Locate the cell with the specified text and output its (X, Y) center coordinate. 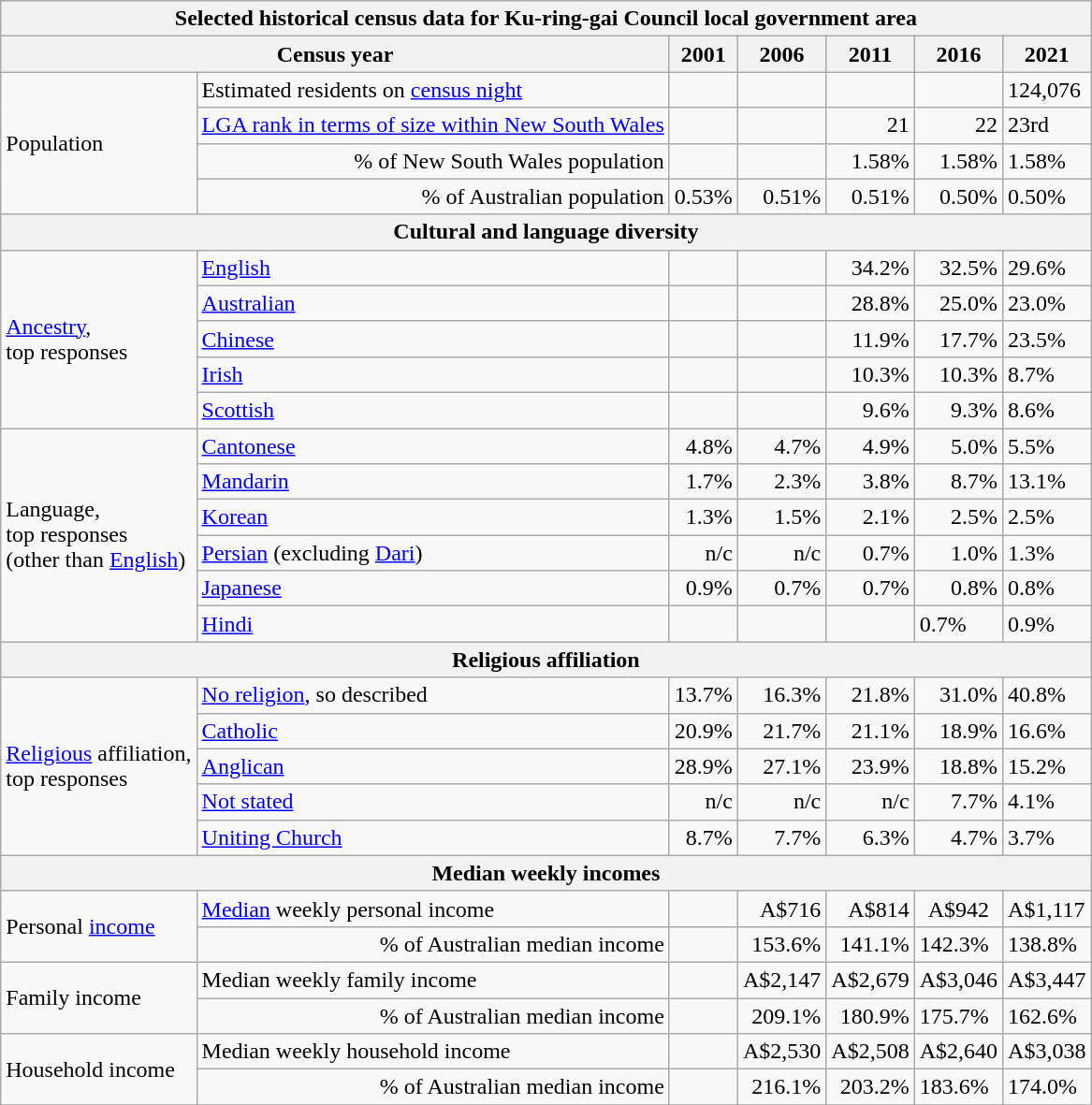
Cultural and language diversity (546, 232)
0.53% (704, 196)
Estimated residents on census night (432, 90)
1.5% (781, 517)
Median weekly personal income (432, 909)
A$2,640 (958, 1052)
23.0% (1047, 303)
A$942 (958, 909)
9.6% (870, 410)
Not stated (432, 802)
2021 (1047, 54)
183.6% (958, 1087)
6.3% (870, 837)
23.5% (1047, 339)
11.9% (870, 339)
1.7% (704, 482)
A$3,038 (1047, 1052)
Selected historical census data for Ku-ring-gai Council local government area (546, 19)
22 (958, 125)
% of Australian population (432, 196)
Median weekly household income (432, 1052)
4.9% (870, 446)
16.6% (1047, 731)
203.2% (870, 1087)
15.2% (1047, 766)
Scottish (432, 410)
28.9% (704, 766)
3.7% (1047, 837)
16.3% (781, 695)
209.1% (781, 1015)
Personal income (99, 926)
138.8% (1047, 944)
216.1% (781, 1087)
29.6% (1047, 268)
4.8% (704, 446)
174.0% (1047, 1087)
141.1% (870, 944)
Census year (335, 54)
34.2% (870, 268)
2006 (781, 54)
153.6% (781, 944)
Cantonese (432, 446)
13.7% (704, 695)
27.1% (781, 766)
5.0% (958, 446)
Uniting Church (432, 837)
40.8% (1047, 695)
162.6% (1047, 1015)
A$2,147 (781, 980)
No religion, so described (432, 695)
18.8% (958, 766)
18.9% (958, 731)
5.5% (1047, 446)
9.3% (958, 410)
31.0% (958, 695)
175.7% (958, 1015)
3.8% (870, 482)
23.9% (870, 766)
Median weekly family income (432, 980)
Korean (432, 517)
Japanese (432, 589)
Persian (excluding Dari) (432, 553)
17.7% (958, 339)
20.9% (704, 731)
Irish (432, 374)
23rd (1047, 125)
2001 (704, 54)
A$3,447 (1047, 980)
Household income (99, 1069)
21.7% (781, 731)
2016 (958, 54)
% of New South Wales population (432, 161)
2.1% (870, 517)
Population (99, 143)
English (432, 268)
2.3% (781, 482)
21 (870, 125)
A$3,046 (958, 980)
124,076 (1047, 90)
Mandarin (432, 482)
28.8% (870, 303)
Religious affiliation,top responses (99, 766)
Family income (99, 997)
A$716 (781, 909)
A$2,679 (870, 980)
142.3% (958, 944)
1.0% (958, 553)
A$2,508 (870, 1052)
LGA rank in terms of size within New South Wales (432, 125)
A$814 (870, 909)
13.1% (1047, 482)
180.9% (870, 1015)
Chinese (432, 339)
2011 (870, 54)
A$2,530 (781, 1052)
Catholic (432, 731)
32.5% (958, 268)
A$1,117 (1047, 909)
Anglican (432, 766)
4.1% (1047, 802)
Hindi (432, 624)
21.8% (870, 695)
8.6% (1047, 410)
Language,top responses(other than English) (99, 535)
Australian (432, 303)
21.1% (870, 731)
25.0% (958, 303)
Ancestry,top responses (99, 339)
Median weekly incomes (546, 873)
Religious affiliation (546, 660)
